For the text-containing cell, return its midpoint in (x, y) coordinate format. 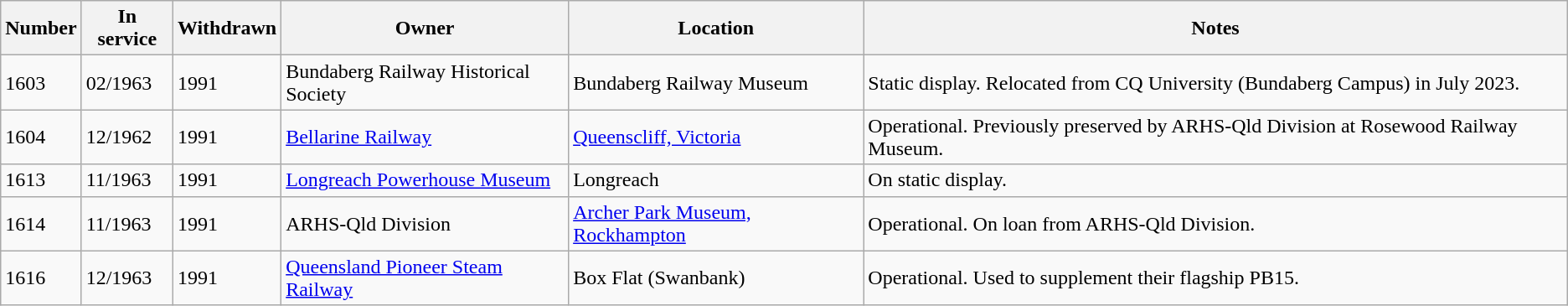
Number (41, 29)
Operational. Previously preserved by ARHS-Qld Division at Rosewood Railway Museum. (1215, 137)
Withdrawn (226, 29)
Queenscliff, Victoria (716, 137)
Static display. Relocated from CQ University (Bundaberg Campus) in July 2023. (1215, 82)
Bundaberg Railway Museum (716, 82)
Location (716, 29)
1603 (41, 82)
12/1962 (127, 137)
Operational. Used to supplement their flagship PB15. (1215, 278)
1614 (41, 223)
Longreach (716, 180)
Box Flat (Swanbank) (716, 278)
1604 (41, 137)
Longreach Powerhouse Museum (426, 180)
Owner (426, 29)
12/1963 (127, 278)
02/1963 (127, 82)
On static display. (1215, 180)
In service (127, 29)
Bellarine Railway (426, 137)
Bundaberg Railway HistoricalSociety (426, 82)
1613 (41, 180)
Archer Park Museum, Rockhampton (716, 223)
Operational. On loan from ARHS-Qld Division. (1215, 223)
Notes (1215, 29)
Queensland Pioneer Steam Railway (426, 278)
ARHS-Qld Division (426, 223)
1616 (41, 278)
